For the text-containing cell, return its midpoint in (x, y) coordinate format. 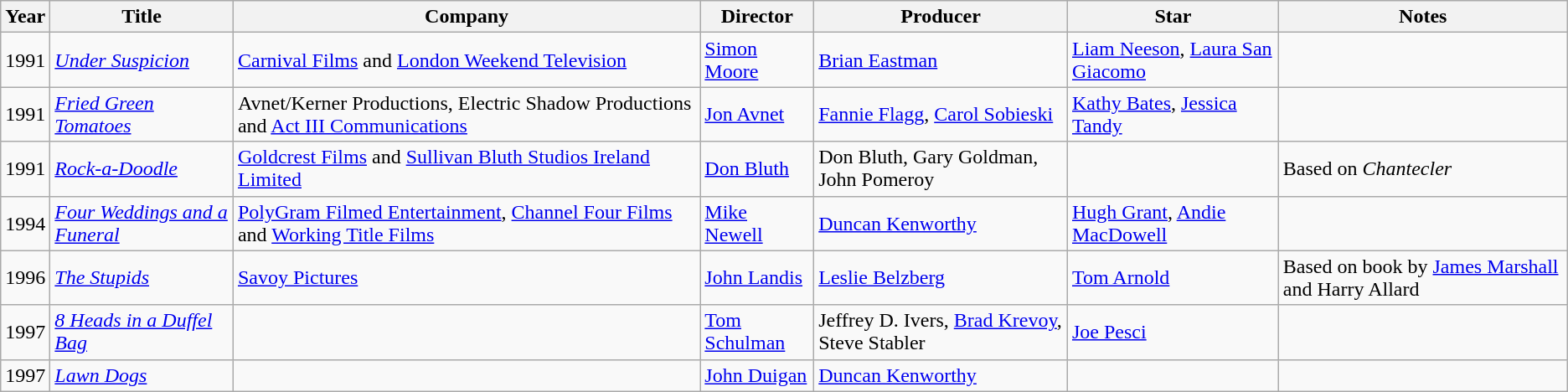
Carnival Films and London Weekend Television (466, 60)
Four Weddings and a Funeral (142, 223)
Goldcrest Films and Sullivan Bluth Studios Ireland Limited (466, 169)
John Landis (757, 278)
Avnet/Kerner Productions, Electric Shadow Productions and Act III Communications (466, 114)
Kathy Bates, Jessica Tandy (1173, 114)
John Duigan (757, 375)
Title (142, 17)
Don Bluth (757, 169)
Tom Arnold (1173, 278)
Lawn Dogs (142, 375)
Tom Schulman (757, 332)
8 Heads in a Duffel Bag (142, 332)
Brian Eastman (941, 60)
1996 (25, 278)
Company (466, 17)
Year (25, 17)
Based on Chantecler (1422, 169)
PolyGram Filmed Entertainment, Channel Four Films and Working Title Films (466, 223)
Rock-a-Doodle (142, 169)
Jon Avnet (757, 114)
Notes (1422, 17)
Joe Pesci (1173, 332)
Under Suspicion (142, 60)
Star (1173, 17)
Savoy Pictures (466, 278)
Mike Newell (757, 223)
Jeffrey D. Ivers, Brad Krevoy, Steve Stabler (941, 332)
Leslie Belzberg (941, 278)
Fried Green Tomatoes (142, 114)
1994 (25, 223)
Hugh Grant, Andie MacDowell (1173, 223)
Director (757, 17)
Producer (941, 17)
The Stupids (142, 278)
Simon Moore (757, 60)
Based on book by James Marshall and Harry Allard (1422, 278)
Liam Neeson, Laura San Giacomo (1173, 60)
Fannie Flagg, Carol Sobieski (941, 114)
Don Bluth, Gary Goldman, John Pomeroy (941, 169)
